For the text-containing cell, return its midpoint in [X, Y] coordinate format. 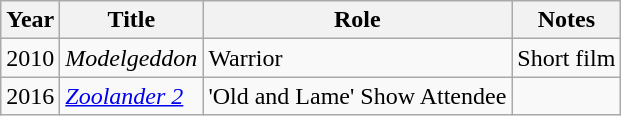
Zoolander 2 [132, 96]
Modelgeddon [132, 58]
Role [358, 20]
Short film [566, 58]
Title [132, 20]
'Old and Lame' Show Attendee [358, 96]
2016 [30, 96]
Year [30, 20]
Warrior [358, 58]
2010 [30, 58]
Notes [566, 20]
